Detect which cell encompasses the target text, then output its (X, Y) center coordinate. 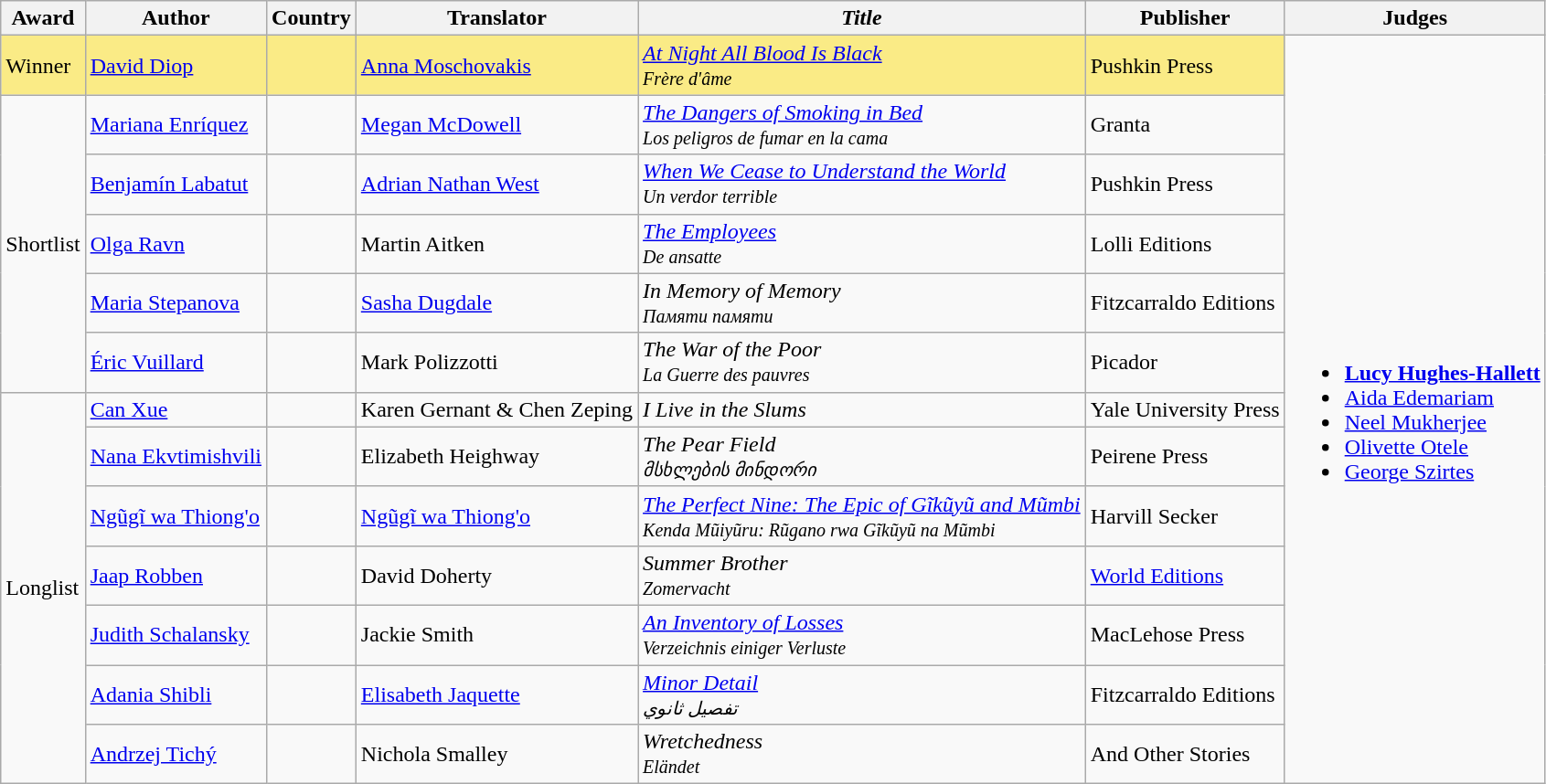
Winner (43, 66)
Yale University Press (1185, 409)
David Diop (176, 66)
Andrzej Tichý (176, 755)
Éric Vuillard (176, 362)
Olga Ravn (176, 243)
Lucy Hughes-HallettAida EdemariamNeel MukherjeeOlivette OteleGeorge Szirtes (1415, 409)
The Perfect Nine: The Epic of Gĩkũyũ and MũmbiKenda Mũiyũru: Rũgano rwa Gĩkũyũ na Mũmbi (862, 515)
Maria Stepanova (176, 303)
Longlist (43, 588)
Megan McDowell (496, 124)
Minor Detailتفصيل ثانوي (862, 694)
Award (43, 18)
An Inventory of LossesVerzeichnis einiger Verluste (862, 634)
Adrian Nathan West (496, 185)
The EmployeesDe ansatte (862, 243)
When We Cease to Understand the WorldUn verdor terrible (862, 185)
Sasha Dugdale (496, 303)
Benjamín Labatut (176, 185)
Mark Polizzotti (496, 362)
Harvill Secker (1185, 515)
Elisabeth Jaquette (496, 694)
The Pear Fieldმსხლების მინდორი (862, 457)
Country (312, 18)
Nichola Smalley (496, 755)
At Night All Blood Is BlackFrère d'âme (862, 66)
Jackie Smith (496, 634)
Martin Aitken (496, 243)
The Dangers of Smoking in BedLos peligros de fumar en la cama (862, 124)
Jaap Robben (176, 576)
Shortlist (43, 243)
The War of the PoorLa Guerre des pauvres (862, 362)
I Live in the Slums (862, 409)
Author (176, 18)
Nana Ekvtimishvili (176, 457)
David Doherty (496, 576)
Title (862, 18)
MacLehose Press (1185, 634)
Elizabeth Heighway (496, 457)
Judges (1415, 18)
World Editions (1185, 576)
Adania Shibli (176, 694)
In Memory of MemoryПамяти памяти (862, 303)
Translator (496, 18)
Judith Schalansky (176, 634)
Granta (1185, 124)
Anna Moschovakis (496, 66)
Summer BrotherZomervacht (862, 576)
And Other Stories (1185, 755)
Picador (1185, 362)
Can Xue (176, 409)
Karen Gernant & Chen Zeping (496, 409)
Mariana Enríquez (176, 124)
Lolli Editions (1185, 243)
WretchednessEländet (862, 755)
Publisher (1185, 18)
Peirene Press (1185, 457)
